Locate the cell with the specified text and output its [X, Y] center coordinate. 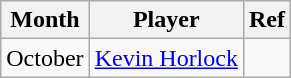
Ref [266, 20]
Month [45, 20]
Kevin Horlock [166, 58]
Player [166, 20]
October [45, 58]
